Return the [X, Y] coordinate for the center point of the cell that contains the specified text.  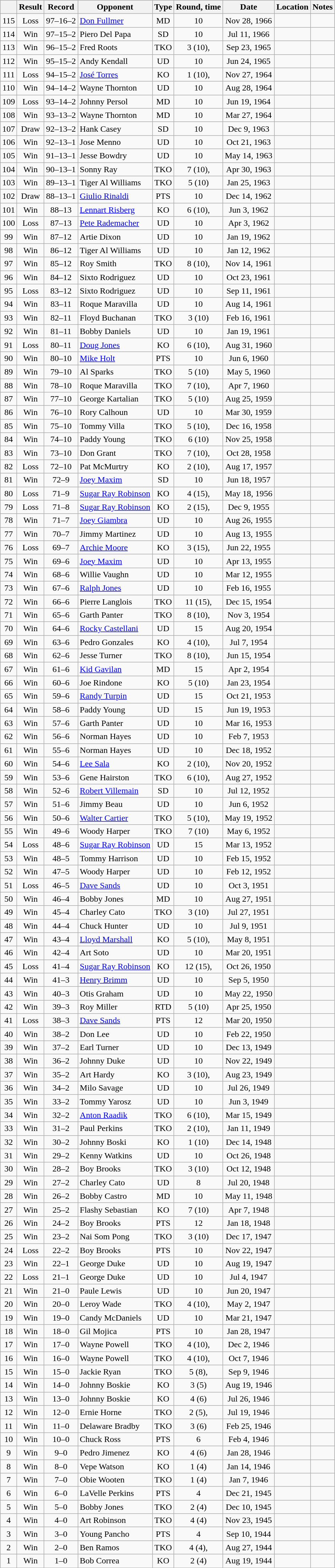
José Torres [115, 75]
39–3 [61, 1007]
99 [9, 237]
52 [9, 872]
4 (4) [198, 1520]
70 [9, 629]
3–0 [61, 1534]
9–0 [61, 1453]
Flashy Sebastian [115, 1209]
Chuck Hunter [115, 926]
11–0 [61, 1426]
Tommy Villa [115, 426]
Type [163, 7]
43 [9, 993]
27–2 [61, 1182]
Apr 2, 1954 [248, 669]
Don Fullmer [115, 21]
29–2 [61, 1155]
Sep 10, 1944 [248, 1534]
Sep 5, 1950 [248, 980]
74–10 [61, 439]
72–10 [61, 466]
71–8 [61, 507]
77–10 [61, 399]
114 [9, 34]
4 (15), [198, 493]
Johnny Boski [115, 1142]
Chuck Ross [115, 1439]
78–10 [61, 385]
88–13 [61, 210]
88–13–1 [61, 196]
Vepe Watson [115, 1466]
Jul 4, 1947 [248, 1277]
Aug 27, 1951 [248, 899]
Willie Vaughn [115, 574]
84–12 [61, 277]
96–15–2 [61, 48]
2–0 [61, 1547]
Walter Cartier [115, 818]
Obie Wooten [115, 1480]
29 [9, 1182]
82–11 [61, 318]
Jackie Ryan [115, 1372]
Archie Moore [115, 547]
Jan 11, 1949 [248, 1129]
83 [9, 453]
Hank Casey [115, 129]
Jan 23, 1954 [248, 683]
Apr 3, 1962 [248, 223]
Oct 28, 1958 [248, 453]
Floyd Buchanan [115, 318]
Roy Miller [115, 1007]
19–0 [61, 1318]
27 [9, 1209]
Dec 18, 1952 [248, 750]
Ben Ramos [115, 1547]
Rocky Castellani [115, 629]
Don Lee [115, 1034]
97–16–2 [61, 21]
81 [9, 480]
5 [9, 1507]
Bobby Castro [115, 1196]
Tommy Yarosz [115, 1102]
George Kartalian [115, 399]
53 [9, 858]
Sep 23, 1965 [248, 48]
46–5 [61, 885]
16–0 [61, 1358]
65–6 [61, 615]
Al Sparks [115, 372]
36–2 [61, 1061]
12–0 [61, 1412]
Jan 14, 1946 [248, 1466]
Art Robinson [115, 1520]
Jimmy Beau [115, 804]
Jun 24, 1965 [248, 61]
Paul Perkins [115, 1129]
16 [9, 1358]
14 [9, 1385]
64–6 [61, 629]
79 [9, 507]
Mar 12, 1955 [248, 574]
Jose Menno [115, 142]
87–12 [61, 237]
Kenny Watkins [115, 1155]
May 6, 1952 [248, 831]
Aug 23, 1949 [248, 1075]
64 [9, 710]
Kid Gavilan [115, 669]
70–7 [61, 534]
85–12 [61, 264]
Jul 19, 1946 [248, 1412]
82 [9, 466]
May 18, 1956 [248, 493]
LaVelle Perkins [115, 1493]
38 [9, 1061]
39 [9, 1048]
86–12 [61, 250]
Jan 28, 1946 [248, 1453]
Mar 13, 1952 [248, 845]
111 [9, 75]
Oct 7, 1946 [248, 1358]
Dec 2, 1946 [248, 1345]
25–2 [61, 1209]
91–13–1 [61, 155]
Rory Calhoun [115, 413]
67 [9, 669]
Jesse Bowdry [115, 155]
Jun 19, 1953 [248, 710]
91 [9, 345]
50 [9, 899]
97 [9, 264]
18–0 [61, 1331]
Nov 22, 1949 [248, 1061]
Robert Villemain [115, 791]
21 [9, 1291]
10–0 [61, 1439]
73–10 [61, 453]
71–9 [61, 493]
Doug Jones [115, 345]
Result [31, 7]
93–14–2 [61, 102]
60 [9, 764]
35–2 [61, 1075]
Ernie Horne [115, 1412]
Jun 20, 1947 [248, 1291]
44 [9, 980]
Mar 20, 1950 [248, 1020]
Apr 7, 1960 [248, 385]
May 19, 1952 [248, 818]
Roy Smith [115, 264]
51 [9, 885]
103 [9, 183]
49 [9, 912]
21–0 [61, 1291]
72–9 [61, 480]
8–0 [61, 1466]
Gil Mojica [115, 1331]
31 [9, 1155]
Jul 26, 1946 [248, 1399]
17–0 [61, 1345]
59 [9, 777]
Oct 3, 1951 [248, 885]
Randy Turpin [115, 696]
63–6 [61, 642]
45–4 [61, 912]
94–14–2 [61, 88]
Nov 23, 1945 [248, 1520]
96 [9, 277]
Jan 12, 1962 [248, 250]
Jan 25, 1963 [248, 183]
Pat McMurtry [115, 466]
76–10 [61, 413]
37–2 [61, 1048]
38–2 [61, 1034]
Jul 9, 1951 [248, 926]
Nov 20, 1952 [248, 764]
42 [9, 1007]
Otis Graham [115, 993]
51–6 [61, 804]
71–7 [61, 520]
63 [9, 723]
Pedro Jimenez [115, 1453]
106 [9, 142]
3 (5) [198, 1385]
57 [9, 804]
Jun 22, 1955 [248, 547]
44–4 [61, 926]
110 [9, 88]
86 [9, 413]
56–6 [61, 737]
25 [9, 1236]
Jun 3, 1949 [248, 1102]
Nov 22, 1947 [248, 1250]
Apr 30, 1963 [248, 169]
Dec 17, 1947 [248, 1236]
3 (15), [198, 547]
Johnny Duke [115, 1061]
42–4 [61, 953]
Apr 13, 1955 [248, 561]
55 [9, 831]
Jun 15, 1954 [248, 656]
24–2 [61, 1223]
13 [9, 1399]
15–0 [61, 1372]
75–10 [61, 426]
97–15–2 [61, 34]
53–6 [61, 777]
Jun 6, 1952 [248, 804]
Mar 27, 1964 [248, 115]
Pedro Gonzales [115, 642]
60–6 [61, 683]
46–4 [61, 899]
Jan 19, 1962 [248, 237]
Record [61, 7]
75 [9, 561]
Feb 22, 1950 [248, 1034]
Mar 20, 1951 [248, 953]
68–6 [61, 574]
62–6 [61, 656]
Don Grant [115, 453]
66 [9, 683]
61–6 [61, 669]
Date [248, 7]
34 [9, 1115]
69 [9, 642]
Leroy Wade [115, 1304]
77 [9, 534]
113 [9, 48]
92–13–1 [61, 142]
Andy Kendall [115, 61]
Mar 16, 1953 [248, 723]
61 [9, 750]
Aug 20, 1954 [248, 629]
Bobby Daniels [115, 331]
Aug 28, 1964 [248, 88]
46 [9, 953]
112 [9, 61]
Jul 27, 1951 [248, 912]
80–11 [61, 345]
Earl Turner [115, 1048]
Mar 15, 1949 [248, 1115]
78 [9, 520]
Aug 19, 1944 [248, 1561]
Aug 17, 1957 [248, 466]
Aug 19, 1946 [248, 1385]
Jul 20, 1948 [248, 1182]
40–3 [61, 993]
41 [9, 1020]
11 (15), [198, 602]
Oct 21, 1953 [248, 696]
Aug 26, 1955 [248, 520]
Art Hardy [115, 1075]
49–6 [61, 831]
Dec 16, 1958 [248, 426]
Aug 19, 1947 [248, 1264]
95–15–2 [61, 61]
1 [9, 1561]
Feb 12, 1952 [248, 872]
7–0 [61, 1480]
83–11 [61, 304]
Jan 28, 1947 [248, 1331]
Sep 11, 1961 [248, 291]
Apr 7, 1948 [248, 1209]
12 (15), [198, 966]
23 [9, 1264]
80–10 [61, 358]
34–2 [61, 1088]
107 [9, 129]
48–5 [61, 858]
98 [9, 250]
Aug 25, 1959 [248, 399]
Feb 15, 1952 [248, 858]
54 [9, 845]
81–11 [61, 331]
Feb 7, 1953 [248, 737]
Dec 10, 1945 [248, 1507]
Dec 15, 1954 [248, 602]
109 [9, 102]
93–13–2 [61, 115]
Henry Brimm [115, 980]
40 [9, 1034]
100 [9, 223]
Jesse Turner [115, 656]
Jul 26, 1949 [248, 1088]
Jun 19, 1964 [248, 102]
66–6 [61, 602]
6–0 [61, 1493]
Tommy Harrison [115, 858]
Round, time [198, 7]
Mar 30, 1959 [248, 413]
Feb 25, 1946 [248, 1426]
Candy McDaniels [115, 1318]
2 (15), [198, 507]
101 [9, 210]
Delaware Bradby [115, 1426]
76 [9, 547]
26 [9, 1223]
2 (5), [198, 1412]
Jan 7, 1946 [248, 1480]
Dec 9, 1963 [248, 129]
Fred Roots [115, 48]
24 [9, 1250]
72 [9, 602]
Nov 28, 1966 [248, 21]
71 [9, 615]
Dec 9, 1955 [248, 507]
48 [9, 926]
92–13–2 [61, 129]
Feb 16, 1961 [248, 318]
33 [9, 1129]
Oct 26, 1948 [248, 1155]
Young Pancho [115, 1534]
28–2 [61, 1169]
93 [9, 318]
1 (10), [198, 75]
Pete Rademacher [115, 223]
30–2 [61, 1142]
Bob Correa [115, 1561]
Aug 27, 1944 [248, 1547]
3 (6) [198, 1426]
48–6 [61, 845]
Ralph Jones [115, 588]
Piero Del Papa [115, 34]
83–12 [61, 291]
Lennart Risberg [115, 210]
Dec 21, 1945 [248, 1493]
Paule Lewis [115, 1291]
35 [9, 1102]
Feb 16, 1955 [248, 588]
28 [9, 1196]
Dec 13, 1949 [248, 1048]
108 [9, 115]
Jul 12, 1952 [248, 791]
Nov 27, 1964 [248, 75]
90 [9, 358]
68 [9, 656]
80 [9, 493]
May 22, 1950 [248, 993]
102 [9, 196]
Nov 14, 1961 [248, 264]
Oct 12, 1948 [248, 1169]
52–6 [61, 791]
22 [9, 1277]
Notes [323, 7]
Oct 23, 1961 [248, 277]
57–6 [61, 723]
Location [292, 7]
56 [9, 818]
73 [9, 588]
Milo Savage [115, 1088]
Pierre Langlois [115, 602]
Jan 18, 1948 [248, 1223]
May 5, 1960 [248, 372]
45 [9, 966]
22–1 [61, 1264]
Jan 19, 1961 [248, 331]
Oct 21, 1963 [248, 142]
Jun 6, 1960 [248, 358]
Aug 13, 1955 [248, 534]
85 [9, 426]
Nai Som Pong [115, 1236]
Feb 4, 1946 [248, 1439]
Nov 3, 1954 [248, 615]
5–0 [61, 1507]
Dec 14, 1962 [248, 196]
1 (10) [198, 1142]
Jun 18, 1957 [248, 480]
11 [9, 1426]
18 [9, 1331]
Aug 27, 1952 [248, 777]
47–5 [61, 872]
Apr 25, 1950 [248, 1007]
May 11, 1948 [248, 1196]
94–15–2 [61, 75]
58 [9, 791]
May 14, 1963 [248, 155]
41–3 [61, 980]
Jul 11, 1966 [248, 34]
Sonny Ray [115, 169]
36 [9, 1088]
47 [9, 939]
104 [9, 169]
20 [9, 1304]
Lloyd Marshall [115, 939]
Jimmy Martinez [115, 534]
4–0 [61, 1520]
Mike Holt [115, 358]
58–6 [61, 710]
14–0 [61, 1385]
May 2, 1947 [248, 1304]
Nov 25, 1958 [248, 439]
May 8, 1951 [248, 939]
Opponent [115, 7]
Jun 3, 1962 [248, 210]
54–6 [61, 764]
13–0 [61, 1399]
87 [9, 399]
59–6 [61, 696]
95 [9, 291]
65 [9, 696]
88 [9, 385]
23–2 [61, 1236]
Aug 14, 1961 [248, 304]
38–3 [61, 1020]
RTD [163, 1007]
55–6 [61, 750]
37 [9, 1075]
74 [9, 574]
21–1 [61, 1277]
Joe Rindone [115, 683]
Lee Sala [115, 764]
87–13 [61, 223]
20–0 [61, 1304]
1–0 [61, 1561]
Johnny Persol [115, 102]
Jul 7, 1954 [248, 642]
67–6 [61, 588]
94 [9, 304]
5 (8), [198, 1372]
33–2 [61, 1102]
7 [9, 1480]
Anton Raadik [115, 1115]
3 [9, 1534]
4 (4), [198, 1547]
Artie Dixon [115, 237]
6 (10) [198, 439]
19 [9, 1318]
105 [9, 155]
Art Soto [115, 953]
62 [9, 737]
69–6 [61, 561]
79–10 [61, 372]
26–2 [61, 1196]
Dec 14, 1948 [248, 1142]
30 [9, 1169]
Gene Hairston [115, 777]
2 [9, 1547]
31–2 [61, 1129]
89–13–1 [61, 183]
50–6 [61, 818]
Sep 9, 1946 [248, 1372]
Joey Giambra [115, 520]
90–13–1 [61, 169]
Oct 26, 1950 [248, 966]
17 [9, 1345]
Mar 21, 1947 [248, 1318]
Aug 31, 1960 [248, 345]
89 [9, 372]
43–4 [61, 939]
92 [9, 331]
69–7 [61, 547]
41–4 [61, 966]
115 [9, 21]
9 [9, 1453]
32 [9, 1142]
32–2 [61, 1115]
84 [9, 439]
22–2 [61, 1250]
Giulio Rinaldi [115, 196]
